From the cell containing the given text, extract its center point as (x, y) coordinate. 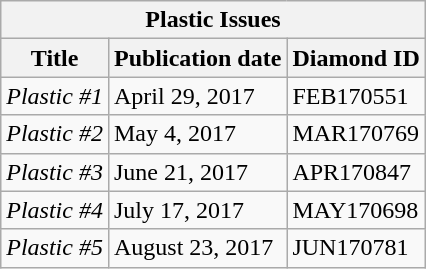
Plastic #2 (55, 134)
Publication date (197, 58)
Title (55, 58)
Plastic #5 (55, 248)
APR170847 (356, 172)
FEB170551 (356, 96)
August 23, 2017 (197, 248)
June 21, 2017 (197, 172)
MAR170769 (356, 134)
Plastic #4 (55, 210)
May 4, 2017 (197, 134)
Plastic Issues (214, 20)
July 17, 2017 (197, 210)
Diamond ID (356, 58)
MAY170698 (356, 210)
Plastic #1 (55, 96)
Plastic #3 (55, 172)
JUN170781 (356, 248)
April 29, 2017 (197, 96)
